Detect which cell encompasses the target text, then output its [x, y] center coordinate. 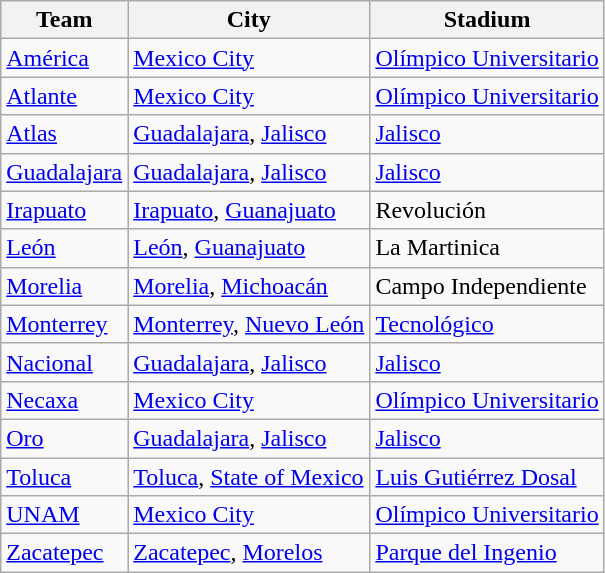
Campo Independiente [487, 286]
UNAM [64, 515]
Revolución [487, 210]
Irapuato, Guanajuato [249, 210]
Morelia [64, 286]
Monterrey [64, 324]
Atlante [64, 96]
Monterrey, Nuevo León [249, 324]
Guadalajara [64, 172]
Parque del Ingenio [487, 553]
Necaxa [64, 400]
Oro [64, 438]
Tecnológico [487, 324]
Luis Gutiérrez Dosal [487, 477]
Toluca [64, 477]
Zacatepec, Morelos [249, 553]
Toluca, State of Mexico [249, 477]
Irapuato [64, 210]
Zacatepec [64, 553]
Stadium [487, 20]
Team [64, 20]
Morelia, Michoacán [249, 286]
América [64, 58]
León [64, 248]
Nacional [64, 362]
La Martinica [487, 248]
León, Guanajuato [249, 248]
City [249, 20]
Atlas [64, 134]
